Output the [x, y] coordinate of the center of the cell containing the given text.  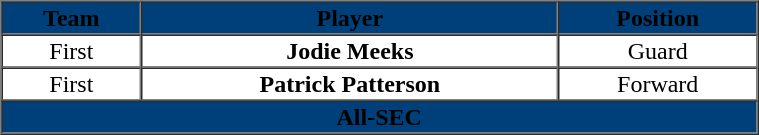
Guard [658, 50]
Patrick Patterson [350, 84]
Player [350, 18]
Forward [658, 84]
Jodie Meeks [350, 50]
Team [72, 18]
Position [658, 18]
All-SEC [380, 116]
